Identify which cell holds the provided text, then report its (X, Y) central coordinate. 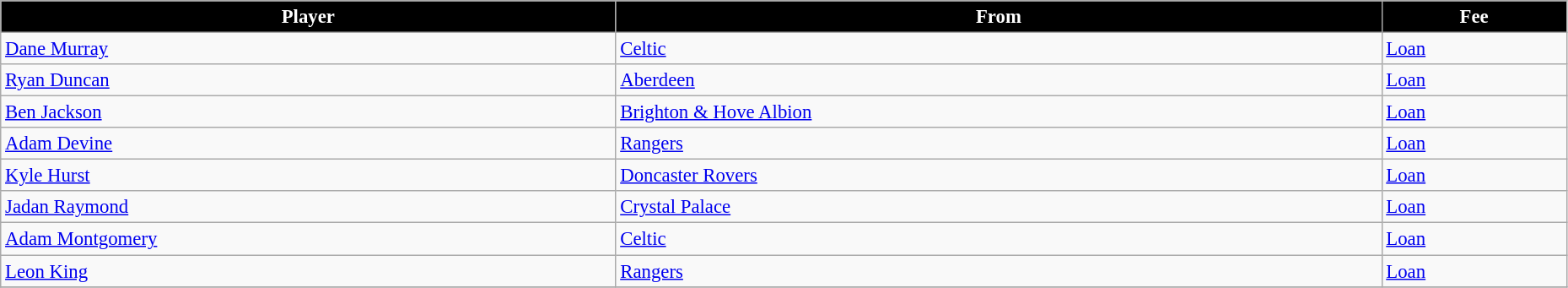
Dane Murray (309, 49)
Fee (1474, 17)
Doncaster Rovers (999, 176)
Adam Montgomery (309, 239)
Crystal Palace (999, 207)
From (999, 17)
Leon King (309, 271)
Jadan Raymond (309, 207)
Adam Devine (309, 144)
Ryan Duncan (309, 80)
Player (309, 17)
Kyle Hurst (309, 176)
Aberdeen (999, 80)
Brighton & Hove Albion (999, 112)
Ben Jackson (309, 112)
